Determine the [X, Y] coordinate at the center of the cell enclosing the given text.  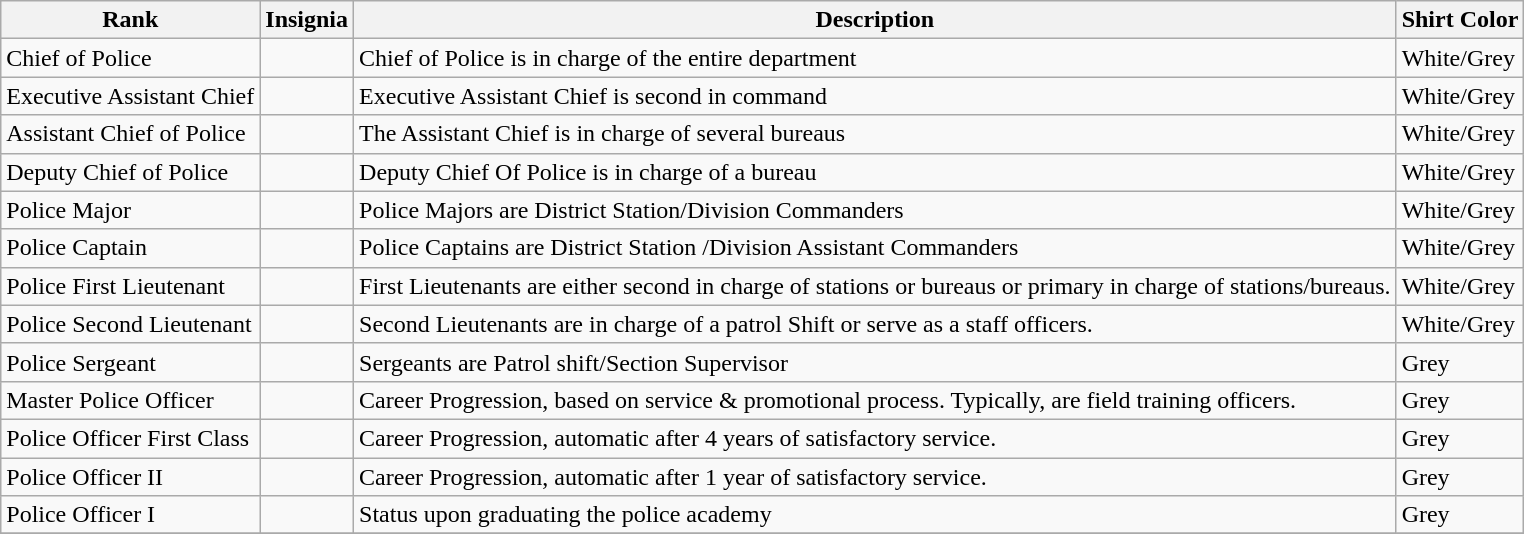
Rank [130, 20]
Police Officer I [130, 515]
Career Progression, automatic after 4 years of satisfactory service. [876, 438]
Police Major [130, 210]
Insignia [307, 20]
Career Progression, based on service & promotional process. Typically, are field training officers. [876, 400]
Deputy Chief of Police [130, 172]
Chief of Police is in charge of the entire department [876, 58]
Status upon graduating the police academy [876, 515]
Chief of Police [130, 58]
Sergeants are Patrol shift/Section Supervisor [876, 362]
Police Sergeant [130, 362]
Police Second Lieutenant [130, 324]
Executive Assistant Chief is second in command [876, 96]
Police Officer II [130, 477]
Assistant Chief of Police [130, 134]
Police First Lieutenant [130, 286]
Career Progression, automatic after 1 year of satisfactory service. [876, 477]
Police Captains are District Station /Division Assistant Commanders [876, 248]
First Lieutenants are either second in charge of stations or bureaus or primary in charge of stations/bureaus. [876, 286]
Executive Assistant Chief [130, 96]
The Assistant Chief is in charge of several bureaus [876, 134]
Master Police Officer [130, 400]
Deputy Chief Of Police is in charge of a bureau [876, 172]
Second Lieutenants are in charge of a patrol Shift or serve as a staff officers. [876, 324]
Police Officer First Class [130, 438]
Description [876, 20]
Police Captain [130, 248]
Shirt Color [1460, 20]
Police Majors are District Station/Division Commanders [876, 210]
